For the text-containing cell, return its midpoint in (X, Y) coordinate format. 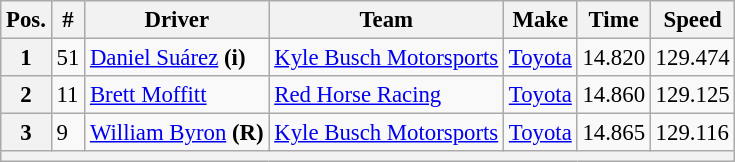
Make (541, 20)
9 (68, 133)
14.865 (614, 133)
14.820 (614, 58)
Red Horse Racing (386, 95)
11 (68, 95)
1 (26, 58)
Pos. (26, 20)
Driver (177, 20)
129.125 (692, 95)
129.116 (692, 133)
Time (614, 20)
129.474 (692, 58)
2 (26, 95)
14.860 (614, 95)
William Byron (R) (177, 133)
Team (386, 20)
# (68, 20)
Daniel Suárez (i) (177, 58)
Speed (692, 20)
51 (68, 58)
Brett Moffitt (177, 95)
3 (26, 133)
